From the cell containing the given text, extract its center point as (x, y) coordinate. 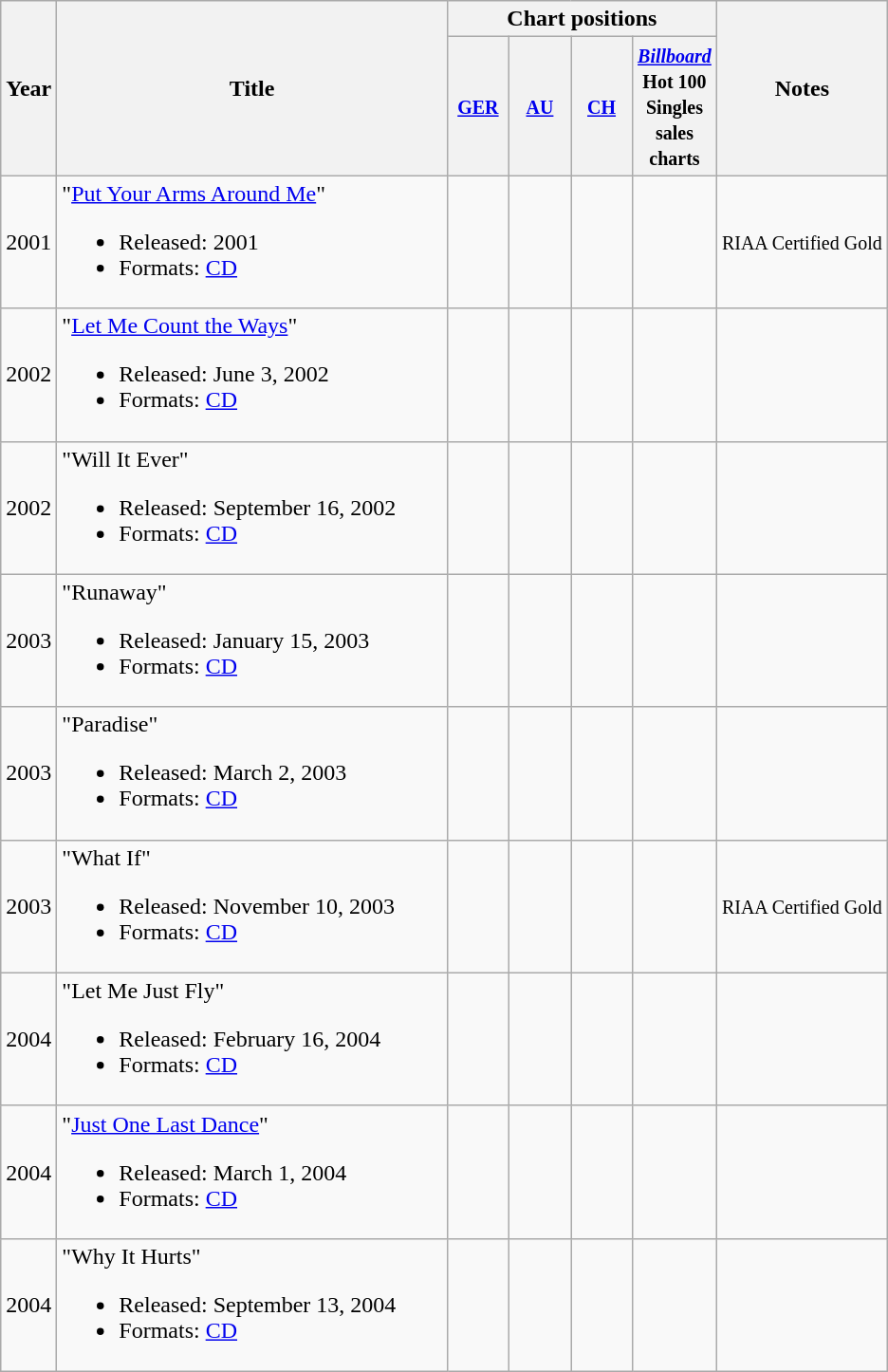
"What If"Released: November 10, 2003Formats: CD (252, 906)
"Runaway"Released: January 15, 2003Formats: CD (252, 640)
"Just One Last Dance"Released: March 1, 2004Formats: CD (252, 1172)
2001 (28, 242)
"Why It Hurts"Released: September 13, 2004Formats: CD (252, 1305)
Title (252, 88)
GER (478, 106)
"Let Me Count the Ways"Released: June 3, 2002Formats: CD (252, 375)
Notes (802, 88)
"Put Your Arms Around Me"Released: 2001Formats: CD (252, 242)
"Let Me Just Fly"Released: February 16, 2004Formats: CD (252, 1039)
"Paradise"Released: March 2, 2003Formats: CD (252, 773)
"Will It Ever"Released: September 16, 2002Formats: CD (252, 508)
Year (28, 88)
AU (539, 106)
Billboard Hot 100 Singles sales charts (675, 106)
Chart positions (582, 19)
CH (601, 106)
